Determine the [X, Y] coordinate at the center of the cell enclosing the given text.  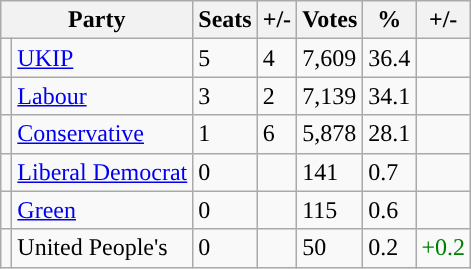
115 [330, 210]
36.4 [390, 58]
Conservative [102, 134]
34.1 [390, 96]
% [390, 20]
50 [330, 248]
0.6 [390, 210]
0.2 [390, 248]
141 [330, 172]
5 [225, 58]
United People's [102, 248]
7,139 [330, 96]
6 [276, 134]
UKIP [102, 58]
Green [102, 210]
3 [225, 96]
Party [97, 20]
4 [276, 58]
Labour [102, 96]
28.1 [390, 134]
0.7 [390, 172]
2 [276, 96]
+0.2 [444, 248]
1 [225, 134]
Liberal Democrat [102, 172]
5,878 [330, 134]
Votes [330, 20]
7,609 [330, 58]
Seats [225, 20]
